Identify which cell holds the provided text, then report its [x, y] central coordinate. 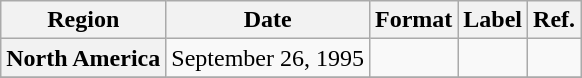
Format [413, 20]
North America [84, 58]
Ref. [554, 20]
Date [268, 20]
Label [493, 20]
September 26, 1995 [268, 58]
Region [84, 20]
